For the text-containing cell, return its midpoint in (X, Y) coordinate format. 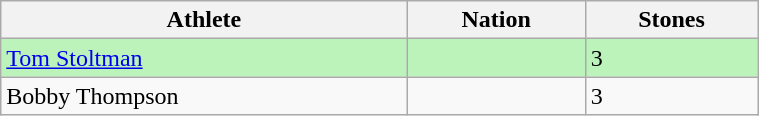
Nation (496, 20)
Tom Stoltman (204, 58)
Bobby Thompson (204, 96)
Stones (671, 20)
Athlete (204, 20)
